Search for the cell housing the specified text and yield its [X, Y] center coordinate. 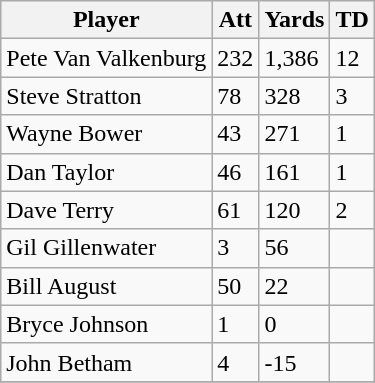
2 [352, 210]
Gil Gillenwater [106, 248]
161 [294, 172]
Pete Van Valkenburg [106, 58]
Steve Stratton [106, 96]
Att [236, 20]
Wayne Bower [106, 134]
78 [236, 96]
120 [294, 210]
John Betham [106, 362]
328 [294, 96]
TD [352, 20]
Bill August [106, 286]
61 [236, 210]
-15 [294, 362]
43 [236, 134]
232 [236, 58]
46 [236, 172]
Player [106, 20]
1,386 [294, 58]
Dan Taylor [106, 172]
Dave Terry [106, 210]
50 [236, 286]
Bryce Johnson [106, 324]
4 [236, 362]
12 [352, 58]
0 [294, 324]
Yards [294, 20]
271 [294, 134]
22 [294, 286]
56 [294, 248]
